Identify which cell holds the provided text, then report its (X, Y) central coordinate. 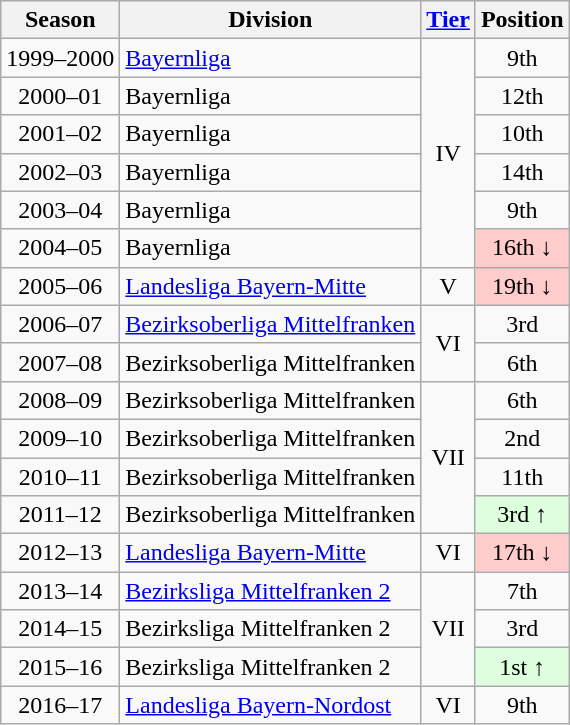
2000–01 (60, 96)
2003–04 (60, 210)
V (448, 286)
16th ↓ (522, 248)
2007–08 (60, 362)
2014–15 (60, 629)
1st ↑ (522, 667)
IV (448, 153)
Tier (448, 20)
2013–14 (60, 591)
2001–02 (60, 134)
2nd (522, 438)
2011–12 (60, 515)
2010–11 (60, 477)
1999–2000 (60, 58)
3rd ↑ (522, 515)
2008–09 (60, 400)
Season (60, 20)
2012–13 (60, 553)
2016–17 (60, 705)
19th ↓ (522, 286)
11th (522, 477)
Division (270, 20)
17th ↓ (522, 553)
14th (522, 172)
10th (522, 134)
12th (522, 96)
7th (522, 591)
2004–05 (60, 248)
2005–06 (60, 286)
Landesliga Bayern-Nordost (270, 705)
2009–10 (60, 438)
2006–07 (60, 324)
2015–16 (60, 667)
2002–03 (60, 172)
Position (522, 20)
